Determine the [X, Y] coordinate at the center of the cell enclosing the given text.  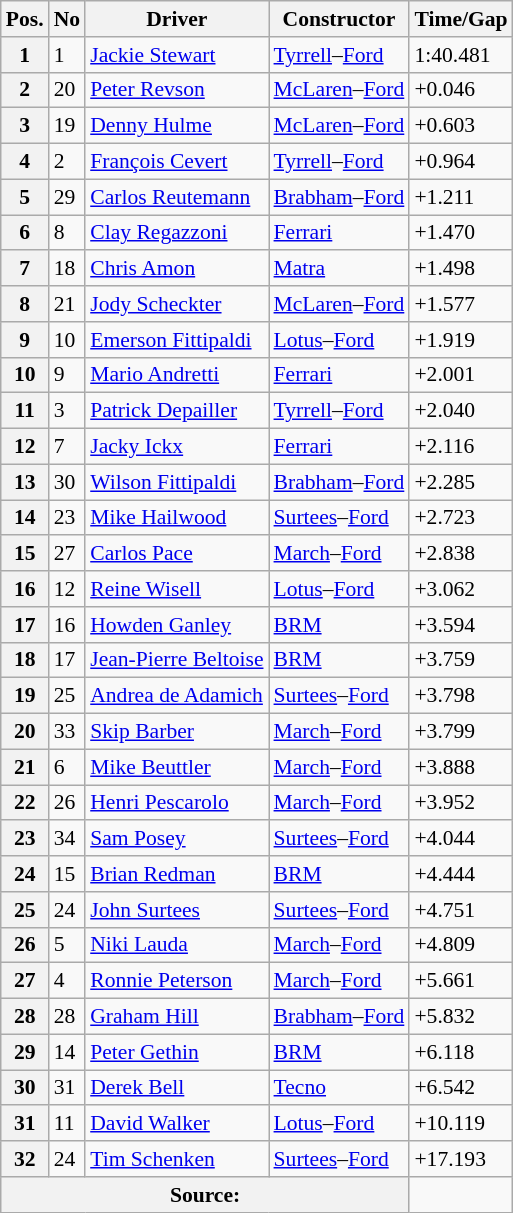
+2.040 [460, 411]
22 [25, 803]
+2.116 [460, 447]
Chris Amon [176, 269]
+5.832 [460, 1017]
Peter Gethin [176, 1052]
Matra [340, 269]
+2.838 [460, 554]
Reine Wisell [176, 589]
David Walker [176, 1124]
+10.119 [460, 1124]
John Surtees [176, 910]
Sam Posey [176, 839]
+4.751 [460, 910]
Driver [176, 19]
Pos. [25, 19]
Graham Hill [176, 1017]
+0.964 [460, 162]
Jacky Ickx [176, 447]
32 [25, 1159]
+1.211 [460, 197]
Andrea de Adamich [176, 696]
+1.919 [460, 340]
Source: [206, 1195]
Tim Schenken [176, 1159]
Carlos Pace [176, 554]
Ronnie Peterson [176, 981]
33 [68, 732]
+2.723 [460, 518]
+3.062 [460, 589]
Clay Regazzoni [176, 233]
Henri Pescarolo [176, 803]
Jackie Stewart [176, 55]
+3.799 [460, 732]
+4.444 [460, 874]
Mike Hailwood [176, 518]
+1.577 [460, 304]
+3.594 [460, 625]
+4.044 [460, 839]
+3.952 [460, 803]
34 [68, 839]
Skip Barber [176, 732]
+1.470 [460, 233]
+5.661 [460, 981]
+3.888 [460, 767]
Tecno [340, 1088]
Patrick Depailler [176, 411]
Derek Bell [176, 1088]
Howden Ganley [176, 625]
Time/Gap [460, 19]
+6.118 [460, 1052]
Mike Beuttler [176, 767]
Jean-Pierre Beltoise [176, 660]
13 [25, 482]
Niki Lauda [176, 945]
François Cevert [176, 162]
+1.498 [460, 269]
+2.001 [460, 375]
Mario Andretti [176, 375]
+2.285 [460, 482]
+0.603 [460, 126]
+17.193 [460, 1159]
+6.542 [460, 1088]
No [68, 19]
1:40.481 [460, 55]
Emerson Fittipaldi [176, 340]
Jody Scheckter [176, 304]
+0.046 [460, 90]
Wilson Fittipaldi [176, 482]
Peter Revson [176, 90]
Brian Redman [176, 874]
+3.759 [460, 660]
+3.798 [460, 696]
+4.809 [460, 945]
Constructor [340, 19]
Carlos Reutemann [176, 197]
Denny Hulme [176, 126]
